Return the [X, Y] coordinate for the center point of the cell that contains the specified text.  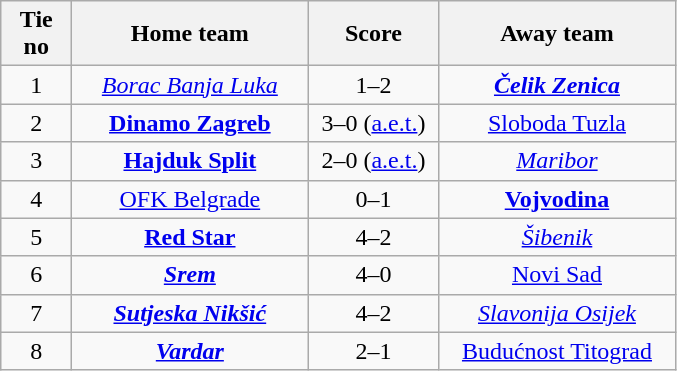
Šibenik [557, 237]
Novi Sad [557, 275]
Budućnost Titograd [557, 351]
Vojvodina [557, 199]
7 [36, 313]
1–2 [374, 85]
Vardar [190, 351]
Sloboda Tuzla [557, 123]
2–1 [374, 351]
OFK Belgrade [190, 199]
5 [36, 237]
2–0 (a.e.t.) [374, 161]
Borac Banja Luka [190, 85]
Sutjeska Nikšić [190, 313]
3 [36, 161]
2 [36, 123]
Tie no [36, 34]
4 [36, 199]
8 [36, 351]
Away team [557, 34]
3–0 (a.e.t.) [374, 123]
Score [374, 34]
1 [36, 85]
Hajduk Split [190, 161]
Čelik Zenica [557, 85]
Dinamo Zagreb [190, 123]
Maribor [557, 161]
Red Star [190, 237]
4–0 [374, 275]
6 [36, 275]
0–1 [374, 199]
Home team [190, 34]
Srem [190, 275]
Slavonija Osijek [557, 313]
